Detect which cell encompasses the target text, then output its [X, Y] center coordinate. 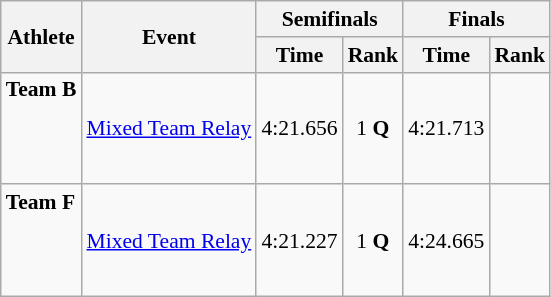
4:21.656 [299, 128]
Event [168, 36]
4:21.713 [446, 128]
Athlete [42, 36]
Team B [42, 128]
Team F [42, 241]
4:21.227 [299, 241]
4:24.665 [446, 241]
Semifinals [330, 19]
Finals [476, 19]
